Return the [X, Y] coordinate for the center point of the cell that contains the specified text.  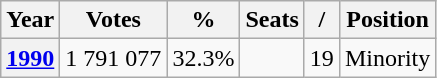
% [204, 20]
19 [322, 58]
1 791 077 [114, 58]
Year [30, 20]
Seats [272, 20]
1990 [30, 58]
/ [322, 20]
Position [387, 20]
32.3% [204, 58]
Votes [114, 20]
Minority [387, 58]
